Find where the given text appears and provide that cell's center as [X, Y] coordinate. 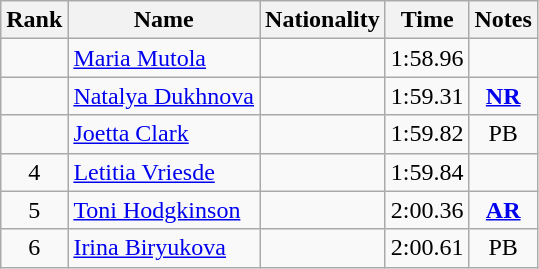
1:58.96 [427, 58]
Name [164, 20]
Time [427, 20]
Irina Biryukova [164, 248]
NR [503, 96]
Toni Hodgkinson [164, 210]
Maria Mutola [164, 58]
1:59.31 [427, 96]
2:00.36 [427, 210]
2:00.61 [427, 248]
1:59.84 [427, 172]
Nationality [323, 20]
Notes [503, 20]
5 [34, 210]
Joetta Clark [164, 134]
Natalya Dukhnova [164, 96]
Rank [34, 20]
1:59.82 [427, 134]
Letitia Vriesde [164, 172]
6 [34, 248]
AR [503, 210]
4 [34, 172]
